Search for the cell housing the specified text and yield its [X, Y] center coordinate. 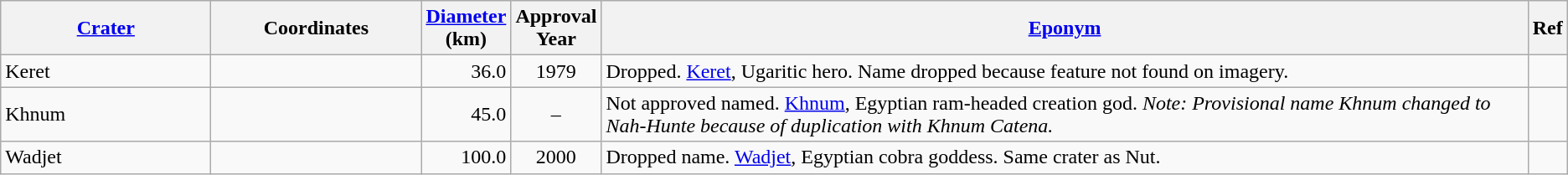
Crater [106, 28]
ApprovalYear [556, 28]
Diameter(km) [466, 28]
45.0 [466, 114]
1979 [556, 71]
100.0 [466, 157]
Khnum [106, 114]
Keret [106, 71]
2000 [556, 157]
Dropped. Keret, Ugaritic hero. Name dropped because feature not found on imagery. [1065, 71]
36.0 [466, 71]
Dropped name. Wadjet, Egyptian cobra goddess. Same crater as Nut. [1065, 157]
– [556, 114]
Coordinates [317, 28]
Ref [1548, 28]
Wadjet [106, 157]
Eponym [1065, 28]
